Provide the (x, y) coordinate of the cell's center where the given text is located.  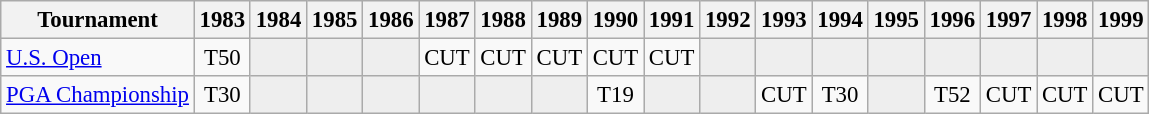
T19 (615, 95)
T52 (952, 95)
1983 (222, 20)
1987 (447, 20)
1994 (840, 20)
1992 (728, 20)
1988 (503, 20)
1993 (784, 20)
Tournament (98, 20)
1990 (615, 20)
1986 (391, 20)
1984 (278, 20)
1985 (335, 20)
1998 (1065, 20)
PGA Championship (98, 95)
T50 (222, 58)
1996 (952, 20)
1995 (896, 20)
U.S. Open (98, 58)
1989 (559, 20)
1999 (1121, 20)
1991 (672, 20)
1997 (1008, 20)
